Pinpoint the cell where the given text exists, returning its [X, Y] midpoint coordinate. 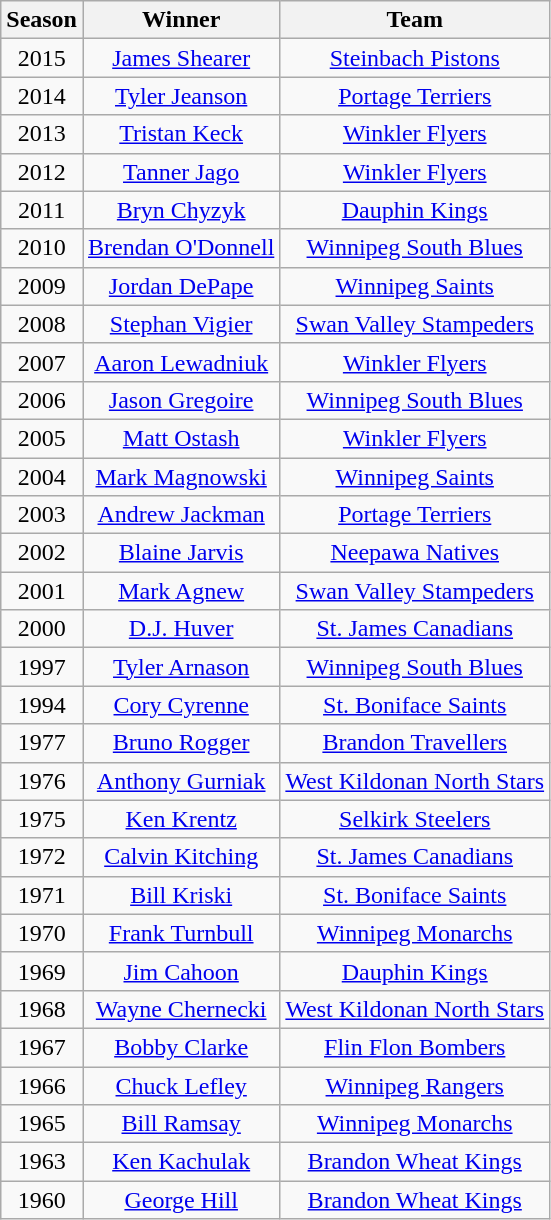
2015 [42, 58]
1994 [42, 705]
Flin Flon Bombers [415, 1047]
Chuck Lefley [180, 1085]
Anthony Gurniak [180, 781]
Winner [180, 20]
1971 [42, 895]
Neepawa Natives [415, 553]
2008 [42, 324]
2010 [42, 248]
Calvin Kitching [180, 857]
Frank Turnbull [180, 933]
2000 [42, 629]
Bill Ramsay [180, 1124]
1965 [42, 1124]
Tyler Arnason [180, 667]
Steinbach Pistons [415, 58]
1968 [42, 1009]
2014 [42, 96]
1977 [42, 743]
Matt Ostash [180, 438]
1976 [42, 781]
1970 [42, 933]
Cory Cyrenne [180, 705]
Mark Agnew [180, 591]
1997 [42, 667]
Wayne Chernecki [180, 1009]
Bryn Chyzyk [180, 210]
2005 [42, 438]
2007 [42, 362]
2002 [42, 553]
Team [415, 20]
Jason Gregoire [180, 400]
James Shearer [180, 58]
1966 [42, 1085]
2001 [42, 591]
D.J. Huver [180, 629]
1963 [42, 1162]
1969 [42, 971]
2006 [42, 400]
Blaine Jarvis [180, 553]
Bruno Rogger [180, 743]
Tristan Keck [180, 134]
Tyler Jeanson [180, 96]
1972 [42, 857]
Bobby Clarke [180, 1047]
Winnipeg Rangers [415, 1085]
1967 [42, 1047]
2004 [42, 477]
Selkirk Steelers [415, 819]
Bill Kriski [180, 895]
2012 [42, 172]
2013 [42, 134]
Mark Magnowski [180, 477]
Jordan DePape [180, 286]
1975 [42, 819]
Jim Cahoon [180, 971]
2011 [42, 210]
George Hill [180, 1200]
Aaron Lewadniuk [180, 362]
Tanner Jago [180, 172]
1960 [42, 1200]
Ken Kachulak [180, 1162]
Stephan Vigier [180, 324]
Ken Krentz [180, 819]
Brendan O'Donnell [180, 248]
2009 [42, 286]
Andrew Jackman [180, 515]
Brandon Travellers [415, 743]
Season [42, 20]
2003 [42, 515]
